Return (X, Y) of the center of cell containing provided text 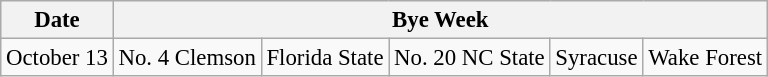
Bye Week (440, 20)
No. 20 NC State (470, 58)
Date (57, 20)
Florida State (325, 58)
No. 4 Clemson (187, 58)
October 13 (57, 58)
Syracuse (596, 58)
Wake Forest (706, 58)
